Find where the given text appears and provide that cell's center as [x, y] coordinate. 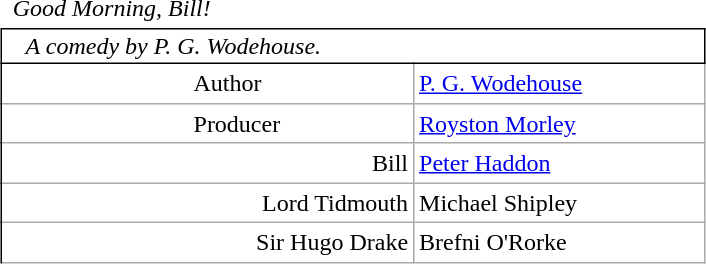
Author [208, 83]
Sir Hugo Drake [208, 243]
Brefni O'Rorke [560, 243]
Producer [208, 123]
Peter Haddon [560, 163]
Royston Morley [560, 123]
Michael Shipley [560, 203]
P. G. Wodehouse [560, 83]
Lord Tidmouth [208, 203]
Bill [208, 163]
A comedy by P. G. Wodehouse. [353, 46]
